Identify which cell holds the provided text, then report its (X, Y) central coordinate. 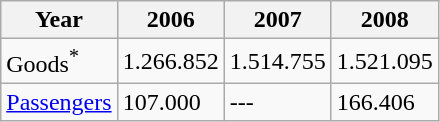
2008 (384, 20)
Goods* (59, 62)
107.000 (170, 102)
1.266.852 (170, 62)
166.406 (384, 102)
1.521.095 (384, 62)
1.514.755 (278, 62)
Year (59, 20)
2007 (278, 20)
Passengers (59, 102)
--- (278, 102)
2006 (170, 20)
